Return (X, Y) of the center of cell containing provided text 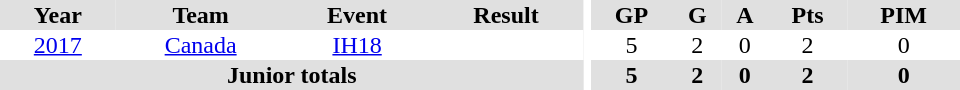
Junior totals (292, 75)
PIM (904, 15)
Result (506, 15)
Team (201, 15)
Event (358, 15)
GP (631, 15)
G (698, 15)
2017 (58, 45)
Canada (201, 45)
Year (58, 15)
Pts (808, 15)
IH18 (358, 45)
A (745, 15)
